Pinpoint the cell where the given text exists, returning its (X, Y) midpoint coordinate. 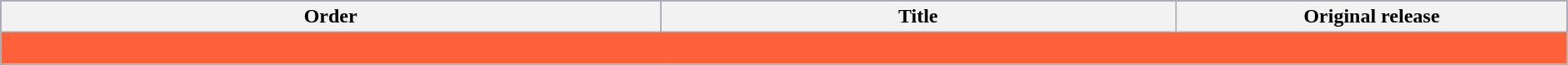
Order (331, 17)
Original release (1372, 17)
Title (919, 17)
